Provide the [x, y] coordinate of the cell's center where the given text is located.  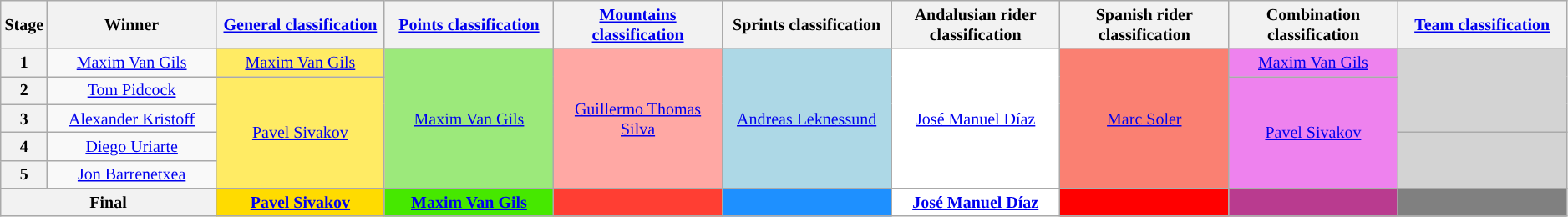
Alexander Kristoff [132, 119]
1 [24, 63]
3 [24, 119]
Marc Soler [1144, 119]
Tom Pidcock [132, 90]
Team classification [1482, 25]
Andalusian rider classification [976, 25]
4 [24, 147]
5 [24, 174]
Sprints classification [807, 25]
Diego Uriarte [132, 147]
Points classification [469, 25]
Guillermo Thomas Silva [638, 119]
Spanish rider classification [1144, 25]
Jon Barrenetxea [132, 174]
Winner [132, 25]
Stage [24, 25]
Final [109, 202]
Andreas Leknessund [807, 119]
Mountains classification [638, 25]
Combination classification [1313, 25]
2 [24, 90]
General classification [300, 25]
